Locate the cell with the specified text and output its [X, Y] center coordinate. 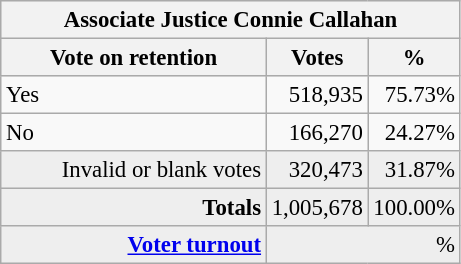
320,473 [317, 170]
Votes [317, 58]
31.87% [414, 170]
No [134, 133]
1,005,678 [317, 208]
Totals [134, 208]
Voter turnout [134, 245]
518,935 [317, 95]
166,270 [317, 133]
Vote on retention [134, 58]
Yes [134, 95]
75.73% [414, 95]
Associate Justice Connie Callahan [231, 20]
100.00% [414, 208]
Invalid or blank votes [134, 170]
24.27% [414, 133]
